Determine the [x, y] coordinate at the center of the cell enclosing the given text.  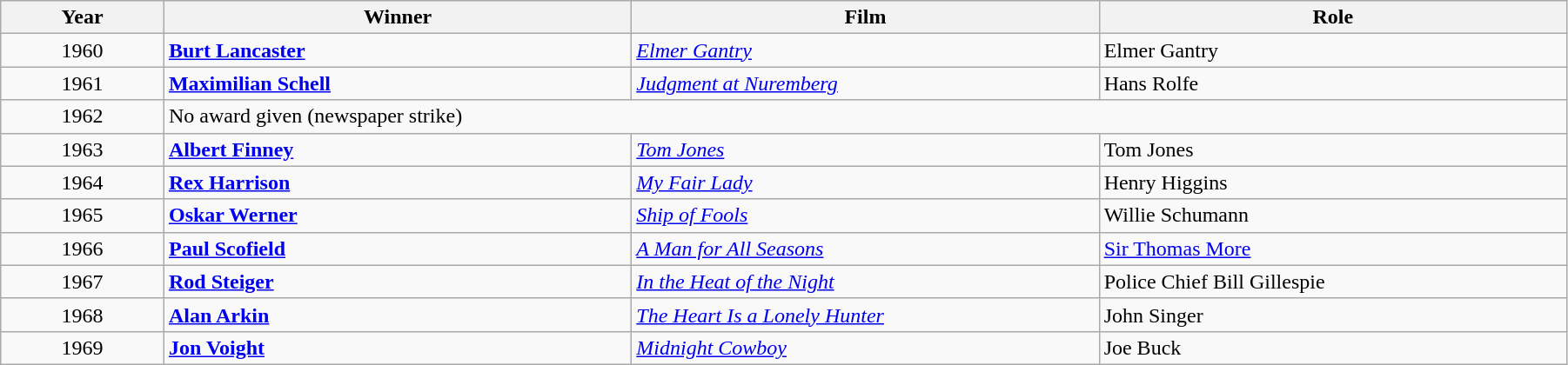
1967 [83, 282]
1965 [83, 216]
John Singer [1333, 315]
Winner [397, 17]
Film [865, 17]
Sir Thomas More [1333, 249]
Joe Buck [1333, 348]
1960 [83, 50]
The Heart Is a Lonely Hunter [865, 315]
Midnight Cowboy [865, 348]
Judgment at Nuremberg [865, 83]
Hans Rolfe [1333, 83]
Rex Harrison [397, 182]
Role [1333, 17]
Jon Voight [397, 348]
Henry Higgins [1333, 182]
1964 [83, 182]
Police Chief Bill Gillespie [1333, 282]
No award given (newspaper strike) [865, 116]
Albert Finney [397, 149]
A Man for All Seasons [865, 249]
1962 [83, 116]
My Fair Lady [865, 182]
Rod Steiger [397, 282]
1961 [83, 83]
Oskar Werner [397, 216]
1969 [83, 348]
Maximilian Schell [397, 83]
1963 [83, 149]
1968 [83, 315]
Year [83, 17]
Paul Scofield [397, 249]
1966 [83, 249]
Alan Arkin [397, 315]
In the Heat of the Night [865, 282]
Burt Lancaster [397, 50]
Ship of Fools [865, 216]
Willie Schumann [1333, 216]
